Search for the cell housing the specified text and yield its [X, Y] center coordinate. 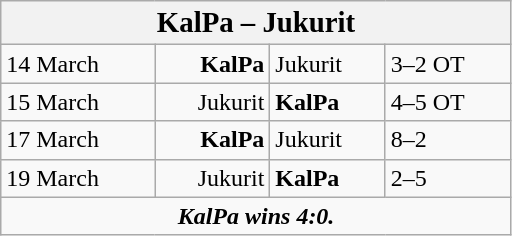
KalPa wins 4:0. [256, 216]
14 March [78, 64]
2–5 [448, 178]
4–5 OT [448, 102]
17 March [78, 140]
3–2 OT [448, 64]
15 March [78, 102]
8–2 [448, 140]
KalPa – Jukurit [256, 23]
19 March [78, 178]
